Return (X, Y) of the center of cell containing provided text 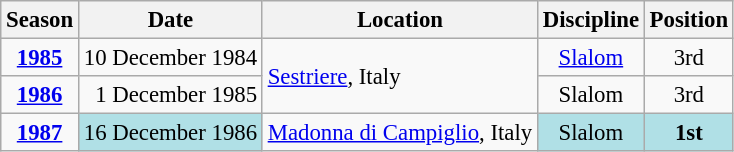
1987 (40, 133)
10 December 1984 (170, 58)
Date (170, 20)
1986 (40, 95)
1985 (40, 58)
Position (688, 20)
Sestriere, Italy (400, 76)
1 December 1985 (170, 95)
Madonna di Campiglio, Italy (400, 133)
16 December 1986 (170, 133)
1st (688, 133)
Discipline (590, 20)
Season (40, 20)
Location (400, 20)
